Detect which cell encompasses the target text, then output its [x, y] center coordinate. 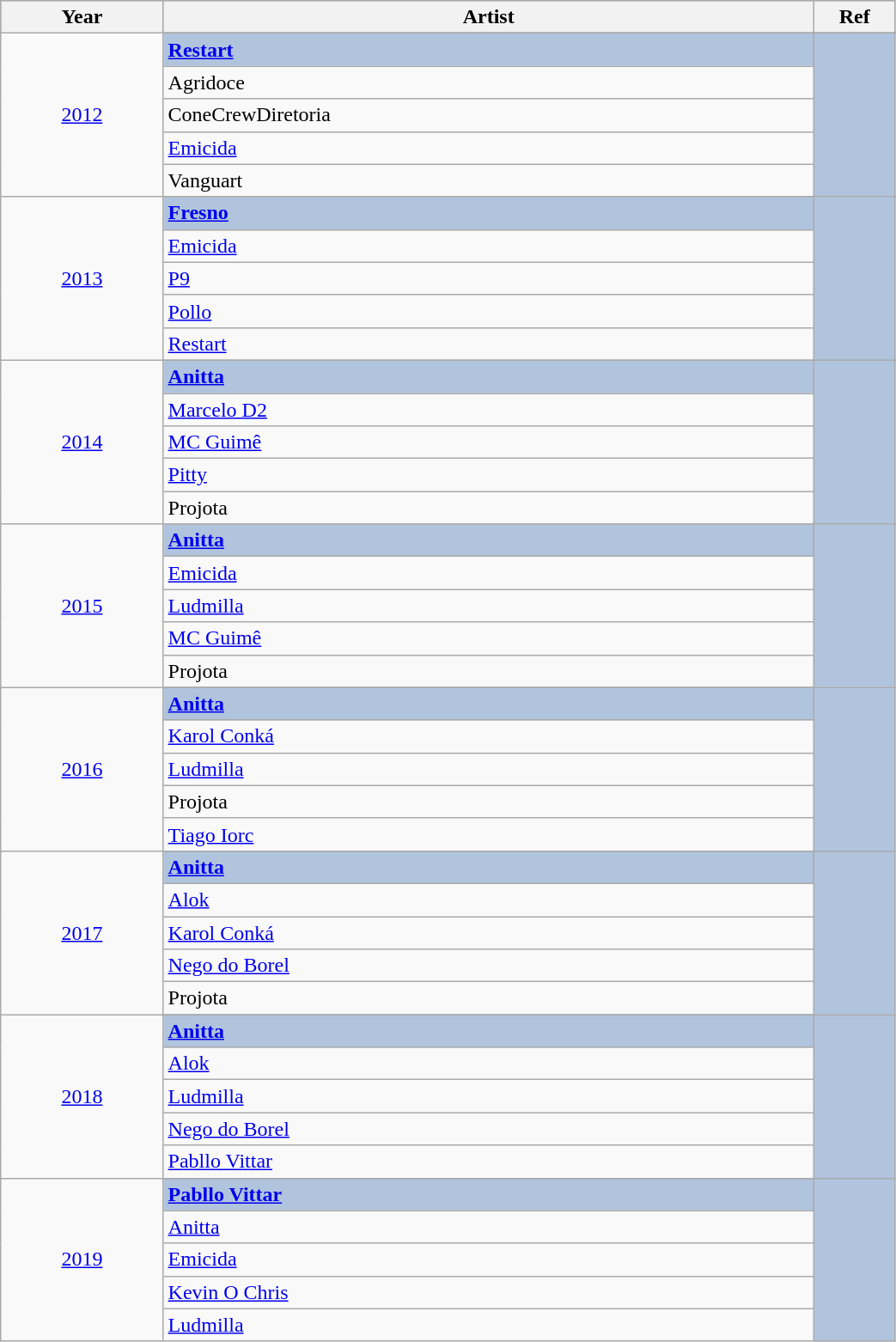
Year [82, 17]
2016 [82, 769]
2012 [82, 115]
Fresno [488, 213]
2013 [82, 278]
Agridoce [488, 82]
Vanguart [488, 180]
ConeCrewDiretoria [488, 115]
Artist [488, 17]
2015 [82, 606]
Pollo [488, 311]
Ref [854, 17]
Marcelo D2 [488, 410]
Tiago Iorc [488, 834]
2017 [82, 932]
Pitty [488, 475]
2018 [82, 1096]
2014 [82, 442]
P9 [488, 278]
2019 [82, 1260]
Kevin O Chris [488, 1292]
